Capture the cell that displays the provided text and extract its [x, y] central coordinate. 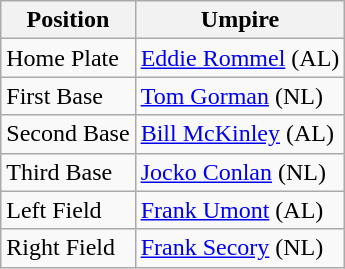
Eddie Rommel (AL) [240, 58]
Frank Secory (NL) [240, 248]
Jocko Conlan (NL) [240, 172]
Umpire [240, 20]
First Base [68, 96]
Bill McKinley (AL) [240, 134]
Home Plate [68, 58]
Right Field [68, 248]
Position [68, 20]
Left Field [68, 210]
Third Base [68, 172]
Second Base [68, 134]
Frank Umont (AL) [240, 210]
Tom Gorman (NL) [240, 96]
